Pinpoint the cell where the given text exists, returning its [x, y] midpoint coordinate. 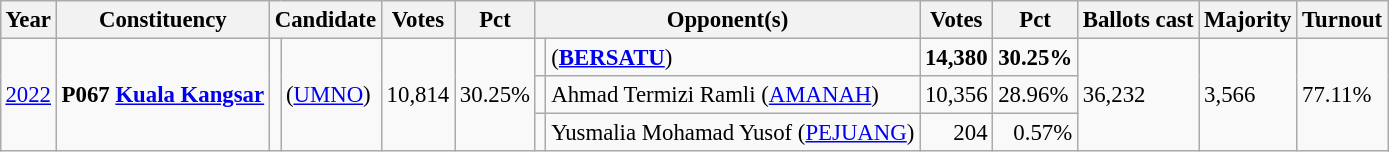
Yusmalia Mohamad Yusof (PEJUANG) [733, 133]
Ballots cast [1138, 20]
Candidate [325, 20]
0.57% [1036, 133]
36,232 [1138, 94]
14,380 [956, 57]
10,814 [418, 94]
Year [28, 20]
10,356 [956, 95]
Majority [1248, 20]
(BERSATU) [733, 57]
Opponent(s) [727, 20]
204 [956, 133]
Turnout [1342, 20]
P067 Kuala Kangsar [162, 94]
28.96% [1036, 95]
77.11% [1342, 94]
2022 [28, 94]
(UMNO) [332, 94]
3,566 [1248, 94]
Constituency [162, 20]
Ahmad Termizi Ramli (AMANAH) [733, 95]
